Locate the cell with the specified text and output its (x, y) center coordinate. 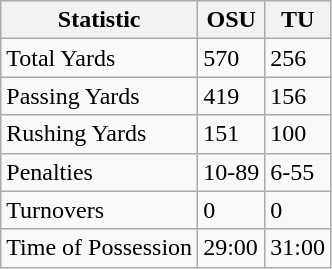
151 (232, 134)
Time of Possession (100, 248)
10-89 (232, 172)
6-55 (298, 172)
31:00 (298, 248)
Penalties (100, 172)
156 (298, 96)
TU (298, 20)
Total Yards (100, 58)
OSU (232, 20)
Turnovers (100, 210)
29:00 (232, 248)
Statistic (100, 20)
256 (298, 58)
419 (232, 96)
Passing Yards (100, 96)
100 (298, 134)
570 (232, 58)
Rushing Yards (100, 134)
